From the cell containing the given text, extract its center point as [X, Y] coordinate. 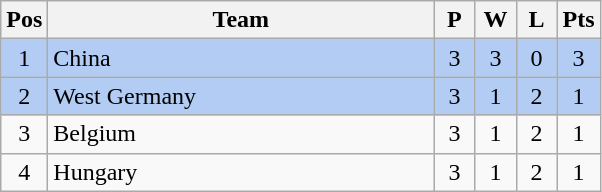
P [454, 20]
Team [241, 20]
Pos [24, 20]
Pts [578, 20]
China [241, 58]
W [496, 20]
West Germany [241, 96]
Hungary [241, 172]
0 [536, 58]
Belgium [241, 134]
4 [24, 172]
L [536, 20]
